Identify which cell holds the provided text, then report its (X, Y) central coordinate. 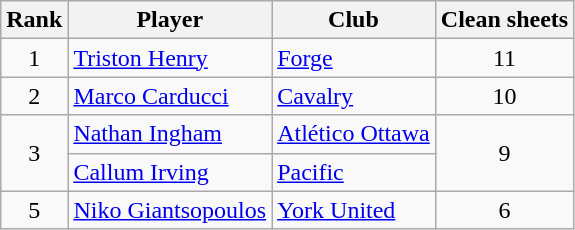
Niko Giantsopoulos (170, 210)
Atlético Ottawa (354, 134)
Rank (34, 20)
Club (354, 20)
1 (34, 58)
2 (34, 96)
York United (354, 210)
Triston Henry (170, 58)
Nathan Ingham (170, 134)
Pacific (354, 172)
9 (504, 153)
6 (504, 210)
Marco Carducci (170, 96)
Forge (354, 58)
11 (504, 58)
3 (34, 153)
Player (170, 20)
Clean sheets (504, 20)
Cavalry (354, 96)
Callum Irving (170, 172)
10 (504, 96)
5 (34, 210)
